Return [X, Y] of the center of cell containing provided text 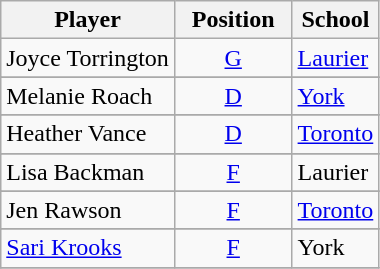
Heather Vance [88, 134]
School [336, 20]
Position [233, 20]
Player [88, 20]
Melanie Roach [88, 96]
Sari Krooks [88, 248]
Lisa Backman [88, 172]
G [233, 58]
Jen Rawson [88, 210]
Joyce Torrington [88, 58]
